Locate the cell with the specified text and output its (x, y) center coordinate. 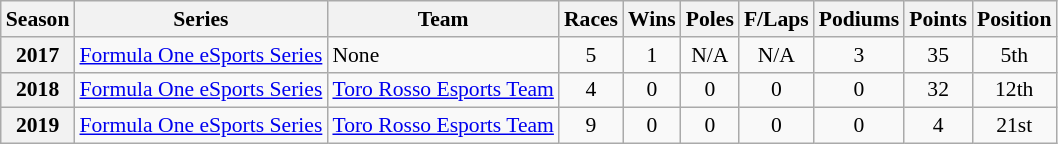
Races (591, 19)
Team (443, 19)
Position (1014, 19)
2018 (38, 90)
Points (938, 19)
2017 (38, 55)
Poles (710, 19)
9 (591, 126)
1 (652, 55)
2019 (38, 126)
3 (860, 55)
Season (38, 19)
Wins (652, 19)
F/Laps (776, 19)
5th (1014, 55)
5 (591, 55)
21st (1014, 126)
Podiums (860, 19)
12th (1014, 90)
None (443, 55)
Series (200, 19)
35 (938, 55)
32 (938, 90)
